Identify which cell holds the provided text, then report its [X, Y] central coordinate. 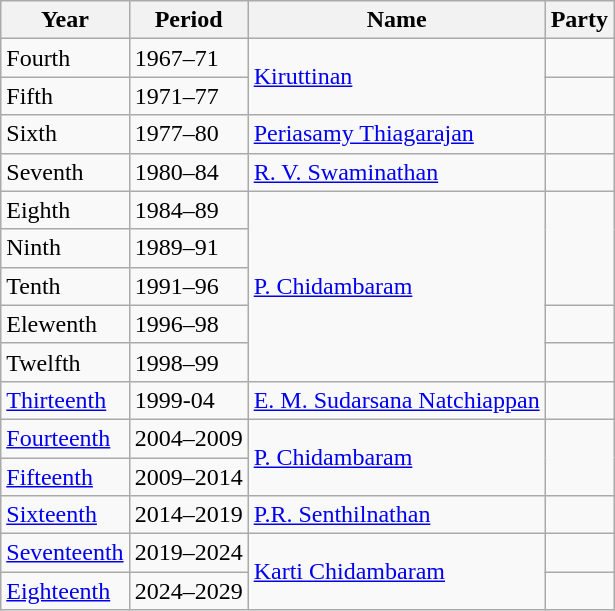
Fourth [65, 58]
Sixteenth [65, 515]
Year [65, 20]
Fifth [65, 96]
Tenth [65, 286]
1971–77 [188, 96]
2014–2019 [188, 515]
2024–2029 [188, 591]
Periasamy Thiagarajan [396, 134]
1989–91 [188, 248]
1998–99 [188, 362]
2009–2014 [188, 477]
Eighth [65, 210]
Seventeenth [65, 553]
Fourteenth [65, 438]
Twelfth [65, 362]
Ninth [65, 248]
R. V. Swaminathan [396, 172]
Party [579, 20]
1996–98 [188, 324]
Elewenth [65, 324]
Seventh [65, 172]
2004–2009 [188, 438]
P.R. Senthilnathan [396, 515]
1999-04 [188, 400]
Fifteenth [65, 477]
Period [188, 20]
Kiruttinan [396, 77]
Karti Chidambaram [396, 572]
2019–2024 [188, 553]
Eighteenth [65, 591]
1967–71 [188, 58]
1984–89 [188, 210]
E. M. Sudarsana Natchiappan [396, 400]
1977–80 [188, 134]
1991–96 [188, 286]
1980–84 [188, 172]
Name [396, 20]
Sixth [65, 134]
Thirteenth [65, 400]
